Find where the given text appears and provide that cell's center as [x, y] coordinate. 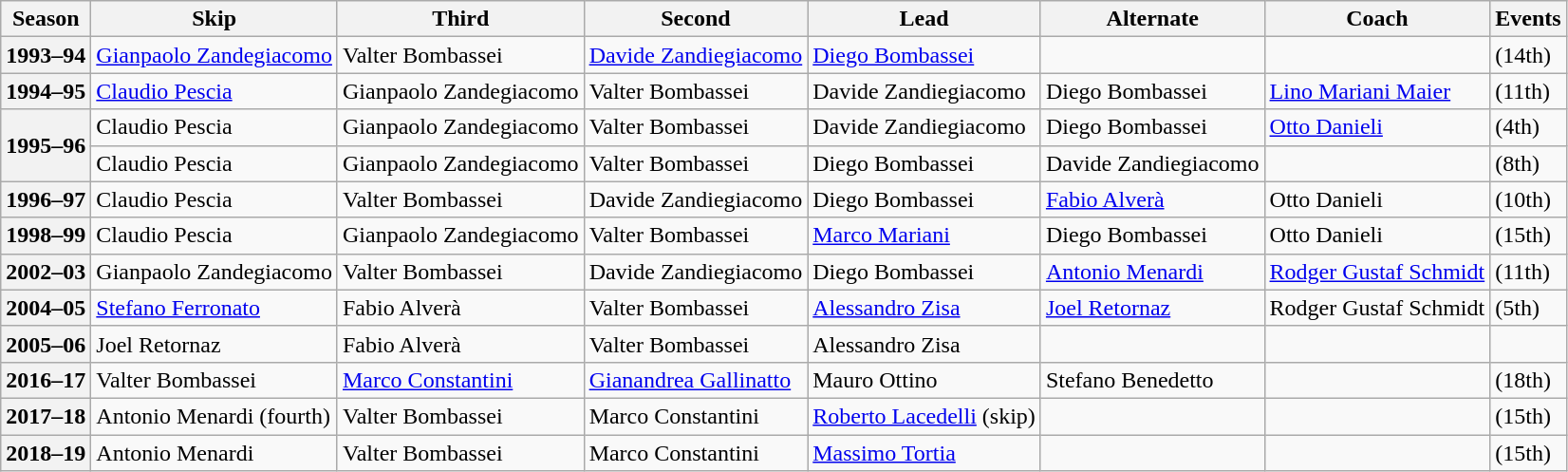
2005–06 [46, 344]
Massimo Tortia [924, 453]
Stefano Ferronato [215, 308]
1995–96 [46, 145]
Lino Mariani Maier [1377, 91]
Events [1528, 19]
(10th) [1528, 199]
Lead [924, 19]
Mauro Ottino [924, 380]
Second [696, 19]
1998–99 [46, 236]
(8th) [1528, 163]
2018–19 [46, 453]
Alternate [1152, 19]
Third [460, 19]
1996–97 [46, 199]
Skip [215, 19]
2002–03 [46, 272]
2017–18 [46, 416]
(14th) [1528, 55]
Marco Mariani [924, 236]
2004–05 [46, 308]
Coach [1377, 19]
Stefano Benedetto [1152, 380]
(5th) [1528, 308]
Gianandrea Gallinatto [696, 380]
Season [46, 19]
1994–95 [46, 91]
(18th) [1528, 380]
(4th) [1528, 127]
2016–17 [46, 380]
Roberto Lacedelli (skip) [924, 416]
Antonio Menardi (fourth) [215, 416]
1993–94 [46, 55]
